Provide the (X, Y) coordinate of the cell's center where the given text is located.  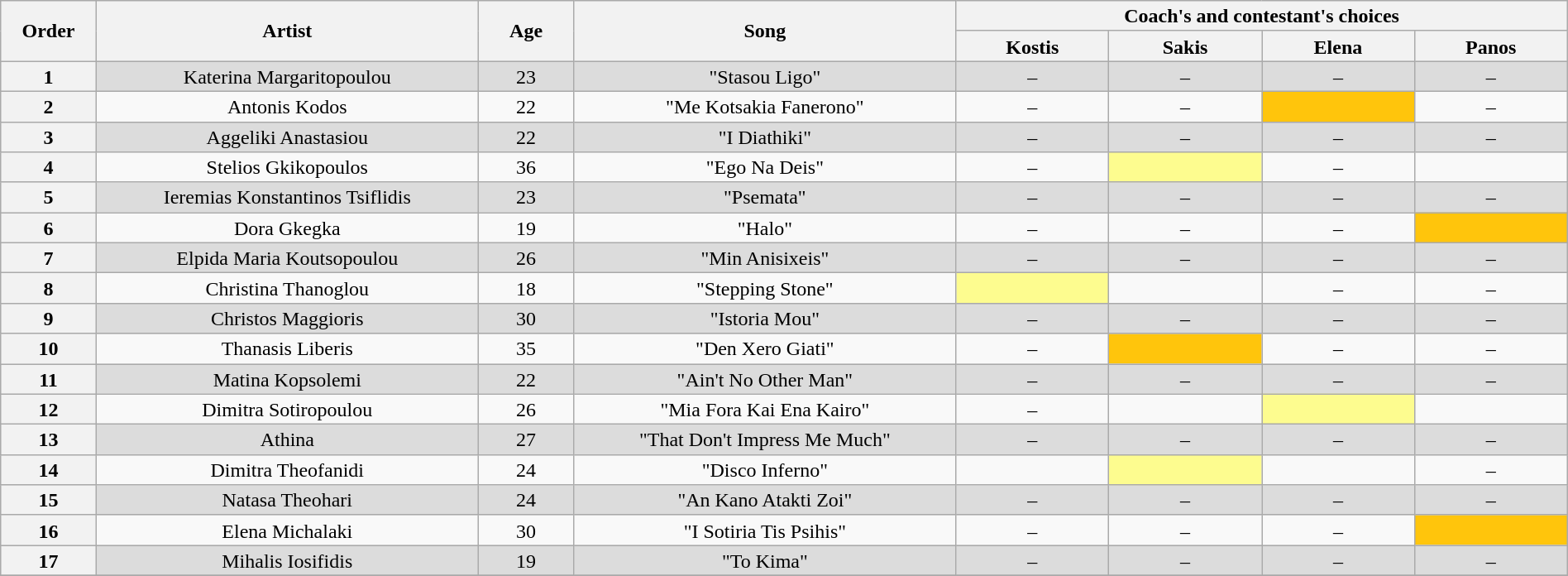
Elena Michalaki (287, 530)
"Den Xero Giati" (765, 349)
Ieremias Konstantinos Tsiflidis (287, 197)
Matina Kopsolemi (287, 379)
8 (49, 288)
14 (49, 470)
Sakis (1186, 46)
15 (49, 500)
Aggeliki Anastasiou (287, 137)
Dora Gkegka (287, 228)
3 (49, 137)
27 (526, 440)
Thanasis Liberis (287, 349)
"Disco Inferno" (765, 470)
"I Diathiki" (765, 137)
Stelios Gkikopoulos (287, 167)
Dimitra Sotiropoulou (287, 409)
"Halo" (765, 228)
Christina Thanoglou (287, 288)
7 (49, 258)
"Psemata" (765, 197)
"Mia Fora Kai Ena Kairo" (765, 409)
"Istoria Mou" (765, 318)
9 (49, 318)
12 (49, 409)
"That Don't Impress Me Much" (765, 440)
Dimitra Theofanidi (287, 470)
"I Sotiria Tis Psihis" (765, 530)
16 (49, 530)
13 (49, 440)
1 (49, 76)
35 (526, 349)
"Stasou Ligo" (765, 76)
Antonis Kodos (287, 106)
Christos Maggioris (287, 318)
Katerina Margaritopoulou (287, 76)
Artist (287, 31)
Kostis (1032, 46)
Coach's and contestant's choices (1262, 17)
Mihalis Iosifidis (287, 561)
"An Kano Atakti Zoi" (765, 500)
2 (49, 106)
6 (49, 228)
"Min Anisixeis" (765, 258)
Panos (1490, 46)
10 (49, 349)
"Ego Na Deis" (765, 167)
Age (526, 31)
36 (526, 167)
17 (49, 561)
"Ain't No Other Man" (765, 379)
Order (49, 31)
18 (526, 288)
Elpida Maria Koutsopoulou (287, 258)
"Me Kotsakia Fanerono" (765, 106)
Song (765, 31)
5 (49, 197)
Natasa Theohari (287, 500)
11 (49, 379)
"To Kima" (765, 561)
"Stepping Stone" (765, 288)
4 (49, 167)
Elena (1338, 46)
Athina (287, 440)
